Locate the cell with the specified text and output its [x, y] center coordinate. 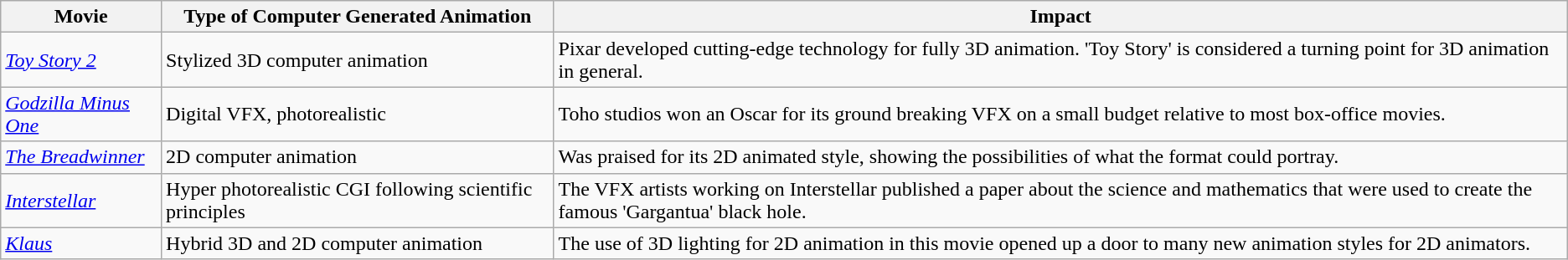
Impact [1060, 17]
Klaus [81, 243]
Stylized 3D computer animation [358, 60]
Interstellar [81, 201]
Movie [81, 17]
Was praised for its 2D animated style, showing the possibilities of what the format could portray. [1060, 157]
Digital VFX, photorealistic [358, 114]
Pixar developed cutting-edge technology for fully 3D animation. 'Toy Story' is considered a turning point for 3D animation in general. [1060, 60]
Godzilla Minus One [81, 114]
Hybrid 3D and 2D computer animation [358, 243]
Hyper photorealistic CGI following scientific principles [358, 201]
Toho studios won an Oscar for its ground breaking VFX on a small budget relative to most box-office movies. [1060, 114]
2D computer animation [358, 157]
The Breadwinner [81, 157]
The use of 3D lighting for 2D animation in this movie opened up a door to many new animation styles for 2D animators. [1060, 243]
Toy Story 2 [81, 60]
Type of Computer Generated Animation [358, 17]
